Provide the (X, Y) coordinate of the cell's center where the given text is located.  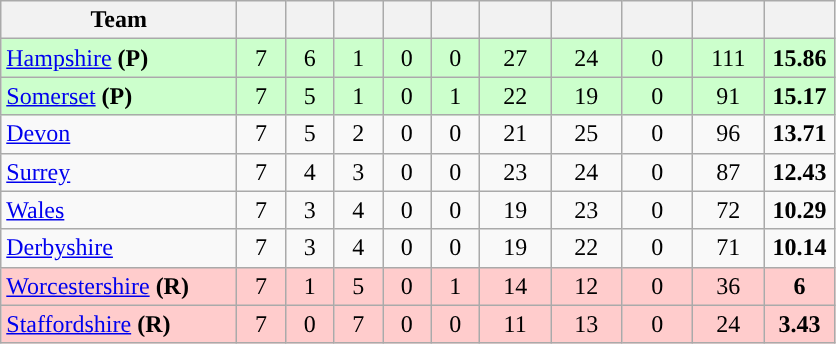
2 (358, 134)
21 (516, 134)
27 (516, 58)
3.43 (800, 324)
71 (728, 248)
15.17 (800, 96)
Devon (119, 134)
87 (728, 172)
Somerset (P) (119, 96)
15.86 (800, 58)
36 (728, 286)
Staffordshire (R) (119, 324)
Team (119, 20)
14 (516, 286)
Surrey (119, 172)
91 (728, 96)
Hampshire (P) (119, 58)
11 (516, 324)
Wales (119, 210)
10.14 (800, 248)
72 (728, 210)
25 (586, 134)
Derbyshire (119, 248)
12.43 (800, 172)
13 (586, 324)
13.71 (800, 134)
111 (728, 58)
Worcestershire (R) (119, 286)
96 (728, 134)
10.29 (800, 210)
12 (586, 286)
